Pinpoint the cell where the given text exists, returning its (X, Y) midpoint coordinate. 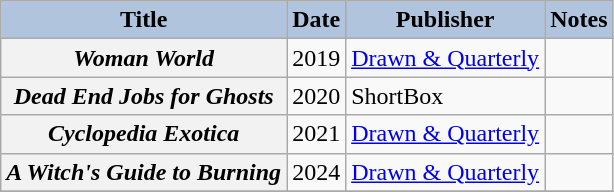
Woman World (144, 58)
A Witch's Guide to Burning (144, 172)
2024 (316, 172)
Cyclopedia Exotica (144, 134)
ShortBox (446, 96)
2020 (316, 96)
2019 (316, 58)
Dead End Jobs for Ghosts (144, 96)
Publisher (446, 20)
Date (316, 20)
Title (144, 20)
2021 (316, 134)
Notes (579, 20)
